Return (x, y) of the center of cell containing provided text 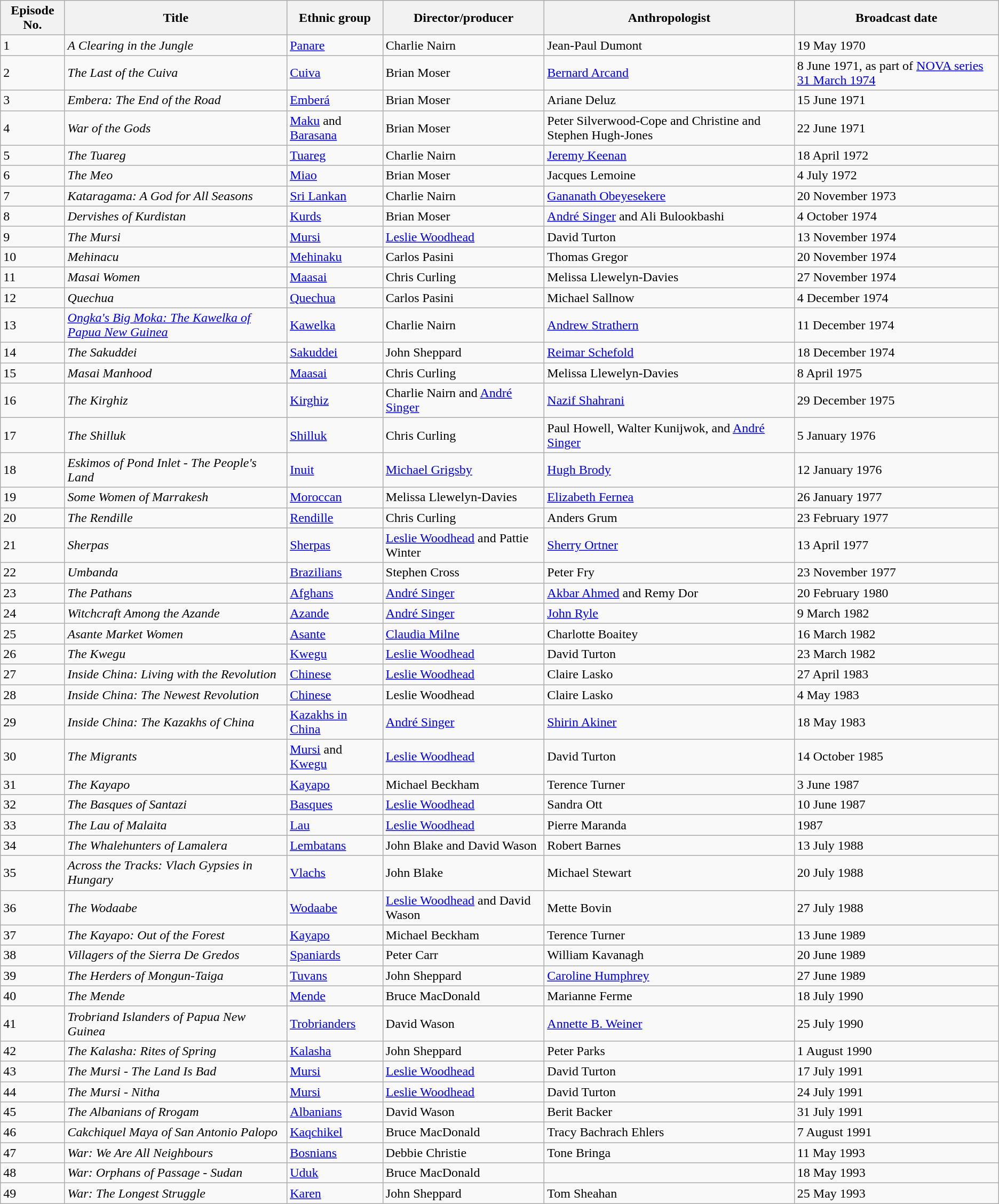
34 (33, 845)
13 June 1989 (897, 935)
Michael Grigsby (463, 470)
16 (33, 400)
Vlachs (335, 873)
Spaniards (335, 955)
Berit Backer (669, 1112)
Emberá (335, 100)
Cakchiquel Maya of San Antonio Palopo (176, 1132)
Peter Fry (669, 573)
Jacques Lemoine (669, 176)
Director/producer (463, 18)
Inside China: The Kazakhs of China (176, 723)
25 May 1993 (897, 1193)
Maku and Barasana (335, 128)
Kataragama: A God for All Seasons (176, 196)
13 April 1977 (897, 545)
Mursi and Kwegu (335, 757)
John Blake (463, 873)
13 July 1988 (897, 845)
21 (33, 545)
23 February 1977 (897, 518)
Inuit (335, 470)
22 (33, 573)
20 November 1974 (897, 257)
Asante Market Women (176, 633)
The Kayapo (176, 785)
The Mursi (176, 236)
The Shilluk (176, 435)
Tom Sheahan (669, 1193)
15 June 1971 (897, 100)
36 (33, 907)
Andrew Strathern (669, 326)
The Migrants (176, 757)
Akbar Ahmed and Remy Dor (669, 593)
30 (33, 757)
43 (33, 1071)
9 March 1982 (897, 613)
Shirin Akiner (669, 723)
Sri Lankan (335, 196)
Debbie Christie (463, 1153)
22 June 1971 (897, 128)
Villagers of the Sierra De Gredos (176, 955)
Claudia Milne (463, 633)
The Kayapo: Out of the Forest (176, 935)
27 July 1988 (897, 907)
7 (33, 196)
17 (33, 435)
29 (33, 723)
44 (33, 1091)
16 March 1982 (897, 633)
26 January 1977 (897, 497)
Pierre Maranda (669, 825)
The Mende (176, 996)
War: We Are All Neighbours (176, 1153)
1 August 1990 (897, 1051)
Some Women of Marrakesh (176, 497)
11 May 1993 (897, 1153)
Brazilians (335, 573)
Michael Sallnow (669, 297)
Charlotte Boaitey (669, 633)
Gananath Obeyesekere (669, 196)
10 June 1987 (897, 805)
18 December 1974 (897, 353)
31 (33, 785)
The Kirghiz (176, 400)
Ethnic group (335, 18)
Bosnians (335, 1153)
Kawelka (335, 326)
A Clearing in the Jungle (176, 45)
4 October 1974 (897, 216)
Mehinaku (335, 257)
Anthropologist (669, 18)
Kaqchikel (335, 1132)
24 July 1991 (897, 1091)
29 December 1975 (897, 400)
Lembatans (335, 845)
Inside China: The Newest Revolution (176, 694)
Bernard Arcand (669, 73)
Trobriand Islanders of Papua New Guinea (176, 1024)
The Rendille (176, 518)
Kirghiz (335, 400)
The Mursi - Nitha (176, 1091)
Uduk (335, 1173)
48 (33, 1173)
Peter Carr (463, 955)
John Blake and David Wason (463, 845)
Miao (335, 176)
Tracy Bachrach Ehlers (669, 1132)
32 (33, 805)
Tuvans (335, 976)
Basques (335, 805)
Jeremy Keenan (669, 155)
Elizabeth Fernea (669, 497)
25 (33, 633)
Title (176, 18)
The Mursi - The Land Is Bad (176, 1071)
Jean-Paul Dumont (669, 45)
27 (33, 674)
The Whalehunters of Lamalera (176, 845)
18 (33, 470)
Hugh Brody (669, 470)
The Kwegu (176, 654)
Sherry Ortner (669, 545)
13 November 1974 (897, 236)
The Sakuddei (176, 353)
Anders Grum (669, 518)
8 April 1975 (897, 373)
7 August 1991 (897, 1132)
War of the Gods (176, 128)
Kwegu (335, 654)
Masai Women (176, 277)
27 June 1989 (897, 976)
31 July 1991 (897, 1112)
27 April 1983 (897, 674)
The Lau of Malaita (176, 825)
45 (33, 1112)
20 (33, 518)
Ongka's Big Moka: The Kawelka of Papua New Guinea (176, 326)
Shilluk (335, 435)
Karen (335, 1193)
Sakuddei (335, 353)
Rendille (335, 518)
Mehinacu (176, 257)
14 (33, 353)
Paul Howell, Walter Kunijwok, and André Singer (669, 435)
Episode No. (33, 18)
Masai Manhood (176, 373)
The Albanians of Rrogam (176, 1112)
18 May 1993 (897, 1173)
8 (33, 216)
10 (33, 257)
The Basques of Santazi (176, 805)
38 (33, 955)
Umbanda (176, 573)
Peter Silverwood-Cope and Christine and Stephen Hugh-Jones (669, 128)
3 June 1987 (897, 785)
Robert Barnes (669, 845)
The Wodaabe (176, 907)
Nazif Shahrani (669, 400)
35 (33, 873)
11 December 1974 (897, 326)
27 November 1974 (897, 277)
Afghans (335, 593)
Eskimos of Pond Inlet - The People's Land (176, 470)
Tone Bringa (669, 1153)
6 (33, 176)
11 (33, 277)
49 (33, 1193)
Kazakhs in China (335, 723)
4 May 1983 (897, 694)
3 (33, 100)
37 (33, 935)
Ariane Deluz (669, 100)
Albanians (335, 1112)
19 (33, 497)
23 (33, 593)
The Last of the Cuiva (176, 73)
Leslie Woodhead and David Wason (463, 907)
The Tuareg (176, 155)
Wodaabe (335, 907)
Cuiva (335, 73)
41 (33, 1024)
Thomas Gregor (669, 257)
4 (33, 128)
The Pathans (176, 593)
Annette B. Weiner (669, 1024)
Caroline Humphrey (669, 976)
18 April 1972 (897, 155)
The Herders of Mongun-Taiga (176, 976)
39 (33, 976)
Charlie Nairn and André Singer (463, 400)
Kalasha (335, 1051)
Trobrianders (335, 1024)
19 May 1970 (897, 45)
William Kavanagh (669, 955)
Moroccan (335, 497)
20 June 1989 (897, 955)
42 (33, 1051)
14 October 1985 (897, 757)
15 (33, 373)
Mette Bovin (669, 907)
23 November 1977 (897, 573)
18 July 1990 (897, 996)
9 (33, 236)
8 June 1971, as part of NOVA series 31 March 1974 (897, 73)
26 (33, 654)
46 (33, 1132)
12 January 1976 (897, 470)
33 (33, 825)
Panare (335, 45)
5 (33, 155)
12 (33, 297)
4 July 1972 (897, 176)
Lau (335, 825)
The Meo (176, 176)
4 December 1974 (897, 297)
20 February 1980 (897, 593)
25 July 1990 (897, 1024)
20 July 1988 (897, 873)
40 (33, 996)
John Ryle (669, 613)
Tuareg (335, 155)
17 July 1991 (897, 1071)
28 (33, 694)
Mende (335, 996)
Across the Tracks: Vlach Gypsies in Hungary (176, 873)
24 (33, 613)
20 November 1973 (897, 196)
2 (33, 73)
Asante (335, 633)
23 March 1982 (897, 654)
Marianne Ferme (669, 996)
Inside China: Living with the Revolution (176, 674)
13 (33, 326)
Leslie Woodhead and Pattie Winter (463, 545)
Azande (335, 613)
5 January 1976 (897, 435)
Reimar Schefold (669, 353)
The Kalasha: Rites of Spring (176, 1051)
1 (33, 45)
André Singer and Ali Bulookbashi (669, 216)
War: The Longest Struggle (176, 1193)
Witchcraft Among the Azande (176, 613)
47 (33, 1153)
Broadcast date (897, 18)
Kurds (335, 216)
1987 (897, 825)
18 May 1983 (897, 723)
Peter Parks (669, 1051)
Embera: The End of the Road (176, 100)
Sandra Ott (669, 805)
War: Orphans of Passage - Sudan (176, 1173)
Michael Stewart (669, 873)
Dervishes of Kurdistan (176, 216)
Stephen Cross (463, 573)
